Detect which cell encompasses the target text, then output its (x, y) center coordinate. 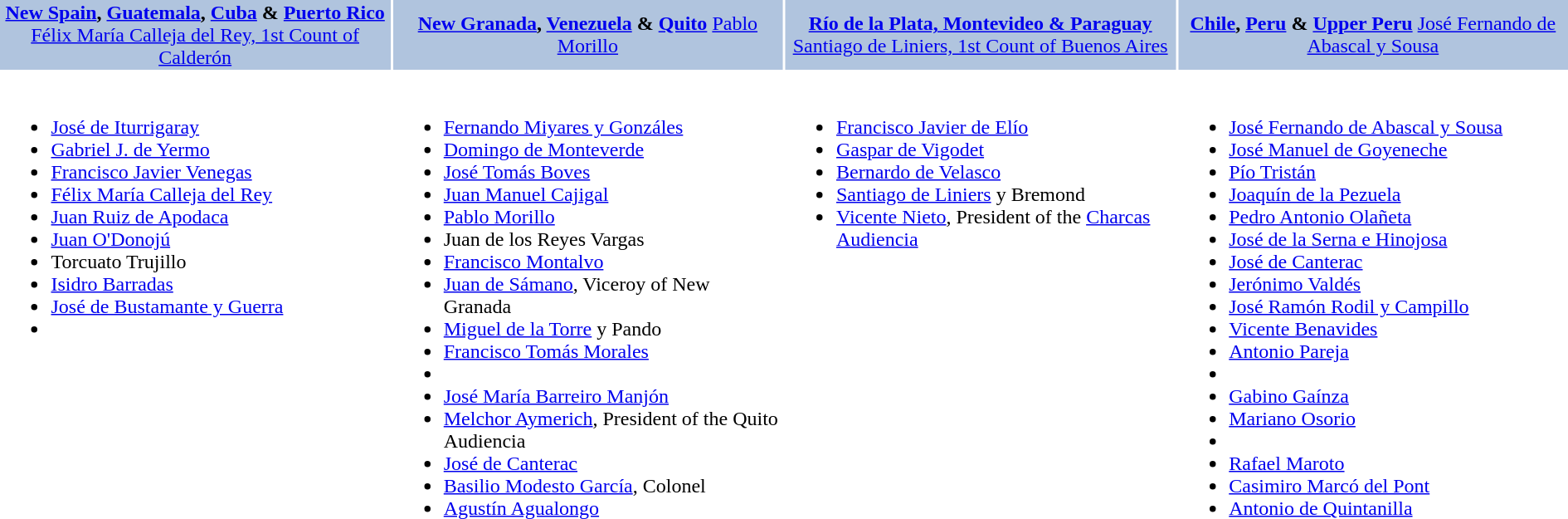
Chile, Peru & Upper Peru José Fernando de Abascal y Sousa (1373, 35)
Río de la Plata, Montevideo & Paraguay Santiago de Liniers, 1st Count of Buenos Aires (980, 35)
New Spain, Guatemala, Cuba & Puerto Rico Félix María Calleja del Rey, 1st Count of Calderón (195, 35)
New Granada, Venezuela & Quito Pablo Morillo (587, 35)
